Scan for the cell matching the given text and deliver its [x, y] coordinate at center. 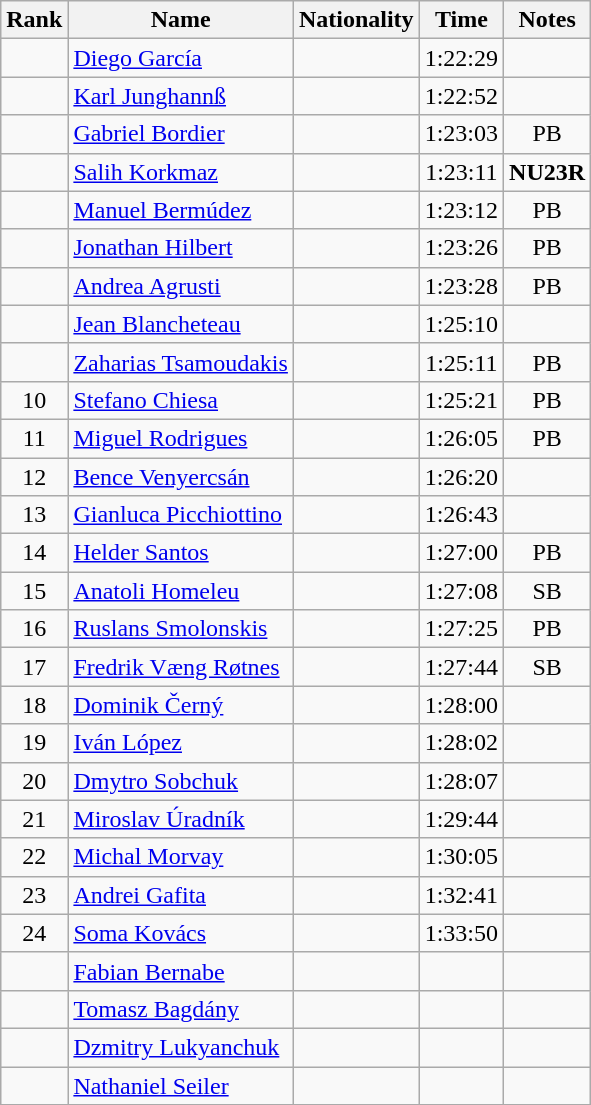
Name [181, 20]
16 [34, 629]
Salih Korkmaz [181, 172]
Jonathan Hilbert [181, 248]
1:25:10 [461, 324]
1:27:00 [461, 553]
1:28:07 [461, 781]
19 [34, 743]
13 [34, 515]
24 [34, 933]
Andrei Gafita [181, 895]
Fabian Bernabe [181, 971]
20 [34, 781]
1:26:43 [461, 515]
1:23:26 [461, 248]
11 [34, 438]
1:22:52 [461, 96]
22 [34, 857]
Nathaniel Seiler [181, 1085]
18 [34, 705]
Gianluca Picchiottino [181, 515]
Dzmitry Lukyanchuk [181, 1047]
1:30:05 [461, 857]
Stefano Chiesa [181, 400]
1:32:41 [461, 895]
Rank [34, 20]
Gabriel Bordier [181, 134]
Iván López [181, 743]
Jean Blancheteau [181, 324]
Bence Venyercsán [181, 477]
17 [34, 667]
1:27:25 [461, 629]
1:27:44 [461, 667]
Notes [548, 20]
1:26:05 [461, 438]
1:25:21 [461, 400]
Time [461, 20]
12 [34, 477]
1:28:00 [461, 705]
Manuel Bermúdez [181, 210]
23 [34, 895]
Nationality [356, 20]
Karl Junghannß [181, 96]
21 [34, 819]
Soma Kovács [181, 933]
Diego García [181, 58]
NU23R [548, 172]
1:28:02 [461, 743]
1:33:50 [461, 933]
Dmytro Sobchuk [181, 781]
Tomasz Bagdány [181, 1009]
1:22:29 [461, 58]
Dominik Černý [181, 705]
Anatoli Homeleu [181, 591]
15 [34, 591]
Michal Morvay [181, 857]
1:26:20 [461, 477]
Zaharias Tsamoudakis [181, 362]
1:27:08 [461, 591]
Fredrik Væng Røtnes [181, 667]
1:29:44 [461, 819]
Andrea Agrusti [181, 286]
1:25:11 [461, 362]
10 [34, 400]
Ruslans Smolonskis [181, 629]
1:23:11 [461, 172]
Miguel Rodrigues [181, 438]
Miroslav Úradník [181, 819]
Helder Santos [181, 553]
1:23:28 [461, 286]
1:23:03 [461, 134]
14 [34, 553]
1:23:12 [461, 210]
